Detect which cell encompasses the target text, then output its [X, Y] center coordinate. 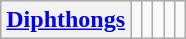
Diphthongs [66, 20]
